Extract the [X, Y] coordinate from the center of the cell holding the provided text.  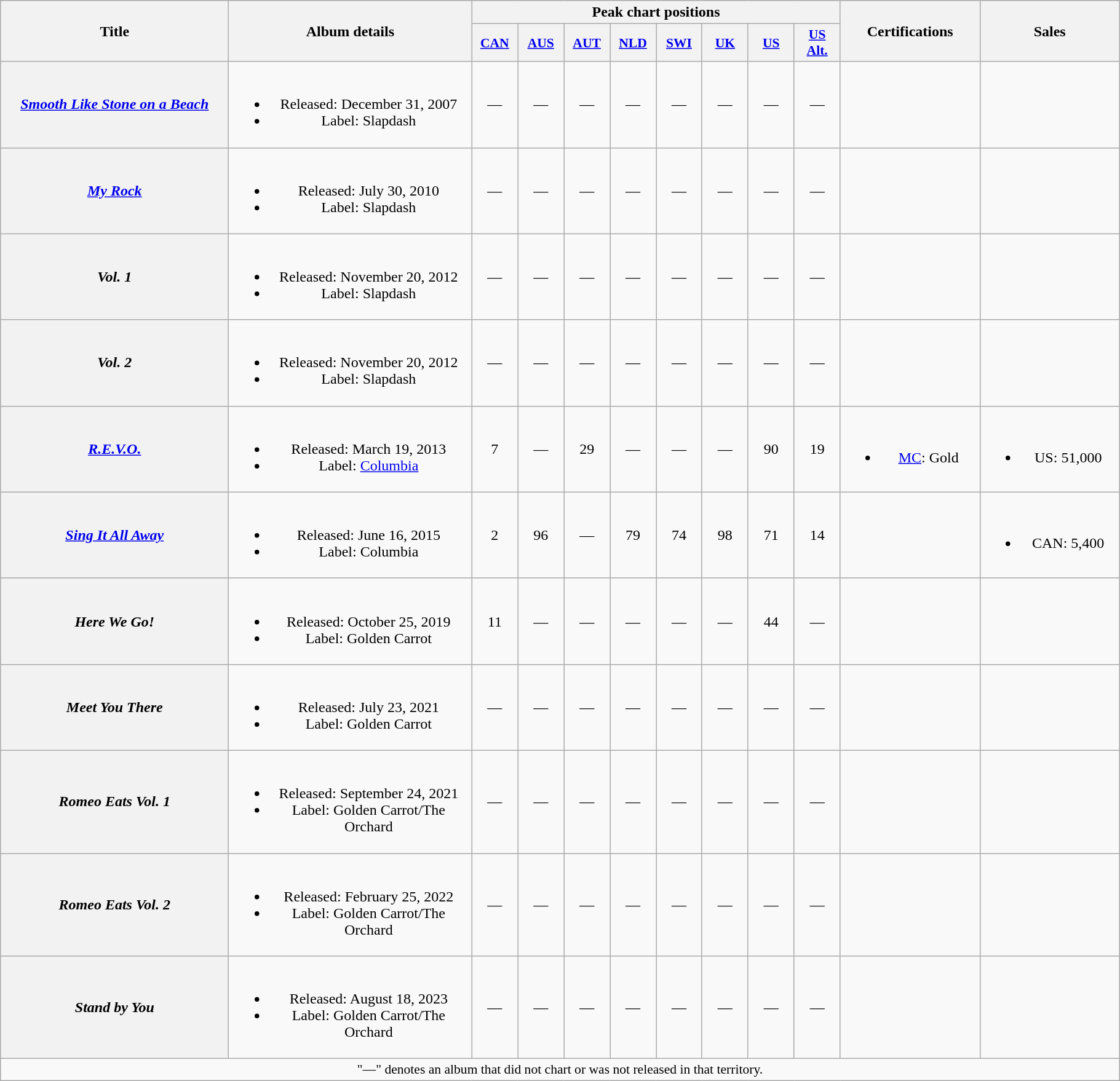
R.E.V.O. [114, 449]
"—" denotes an album that did not chart or was not released in that territory. [560, 1070]
US [771, 43]
SWI [679, 43]
AUS [541, 43]
Title [114, 31]
19 [817, 449]
29 [587, 449]
79 [633, 535]
71 [771, 535]
AUT [587, 43]
Released: October 25, 2019Label: Golden Carrot [351, 621]
CAN [494, 43]
Released: September 24, 2021Label: Golden Carrot/The Orchard [351, 802]
74 [679, 535]
Released: February 25, 2022Label: Golden Carrot/The Orchard [351, 905]
Meet You There [114, 707]
Released: December 31, 2007Label: Slapdash [351, 105]
Album details [351, 31]
44 [771, 621]
90 [771, 449]
NLD [633, 43]
MC: Gold [910, 449]
Stand by You [114, 1007]
14 [817, 535]
Released: July 23, 2021Label: Golden Carrot [351, 707]
Sales [1049, 31]
US Alt. [817, 43]
Released: June 16, 2015Label: Columbia [351, 535]
US: 51,000 [1049, 449]
Certifications [910, 31]
Vol. 2 [114, 363]
Romeo Eats Vol. 1 [114, 802]
Released: August 18, 2023Label: Golden Carrot/The Orchard [351, 1007]
Peak chart positions [656, 12]
2 [494, 535]
UK [725, 43]
My Rock [114, 191]
98 [725, 535]
Released: July 30, 2010Label: Slapdash [351, 191]
Vol. 1 [114, 277]
Here We Go! [114, 621]
Smooth Like Stone on a Beach [114, 105]
96 [541, 535]
Romeo Eats Vol. 2 [114, 905]
11 [494, 621]
CAN: 5,400 [1049, 535]
7 [494, 449]
Sing It All Away [114, 535]
Released: March 19, 2013Label: Columbia [351, 449]
